Capture the cell that displays the provided text and extract its [X, Y] central coordinate. 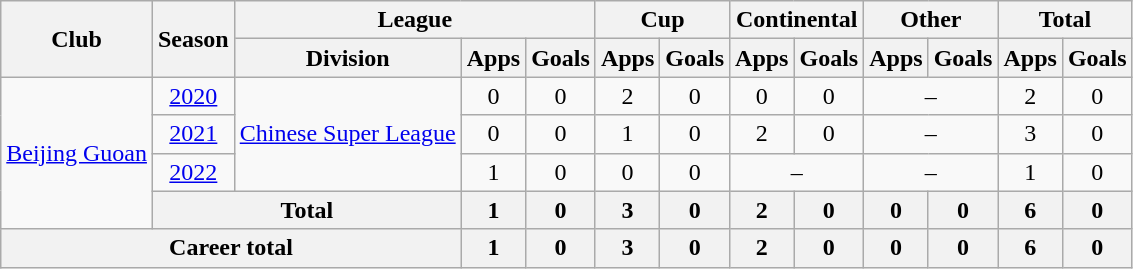
2022 [193, 172]
Division [348, 58]
Continental [797, 20]
Career total [231, 248]
League [414, 20]
Chinese Super League [348, 134]
2021 [193, 134]
Club [77, 39]
Season [193, 39]
2020 [193, 96]
Other [931, 20]
Beijing Guoan [77, 153]
Cup [662, 20]
